Detect which cell encompasses the target text, then output its (X, Y) center coordinate. 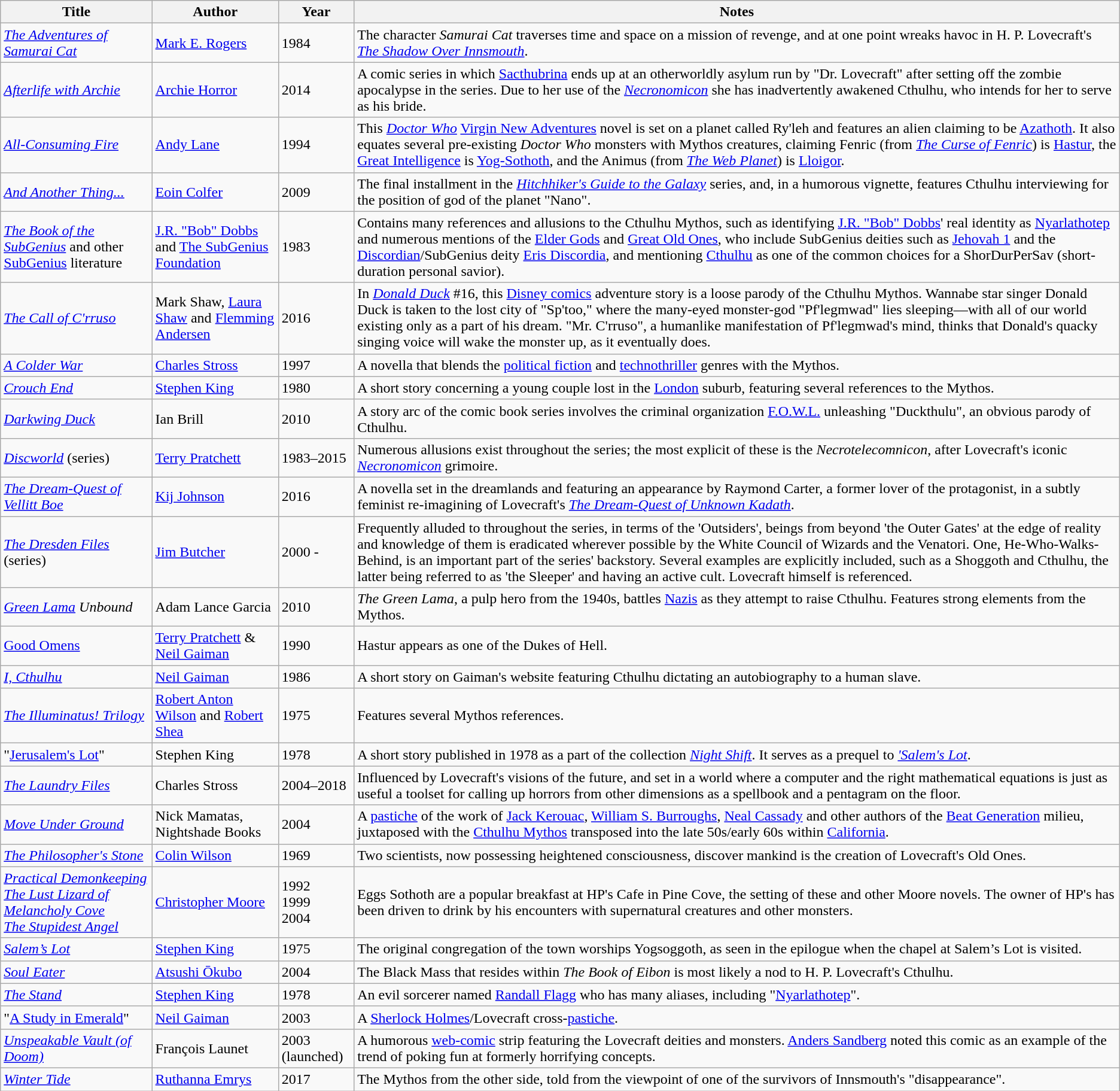
Practical DemonkeepingThe Lust Lizard of Melancholy CoveThe Stupidest Angel (77, 902)
Soul Eater (77, 972)
The original congregation of the town worships Yogsoggoth, as seen in the epilogue when the chapel at Salem’s Lot is visited. (737, 949)
Atsushi Ōkubo (215, 972)
The Dresden Files (series) (77, 552)
Mark Shaw, Laura Shaw and Flemming Andersen (215, 318)
A story arc of the comic book series involves the criminal organization F.O.W.L. unleashing "Duckthulu", an obvious parody of Cthulhu. (737, 419)
Mark E. Rogers (215, 43)
Two scientists, now possessing heightened consciousness, discover mankind is the creation of Lovecraft's Old Ones. (737, 855)
Christopher Moore (215, 902)
Colin Wilson (215, 855)
1984 (316, 43)
Move Under Ground (77, 825)
The Stand (77, 995)
1983–2015 (316, 457)
199219992004 (316, 902)
Crouch End (77, 388)
A short story on Gaiman's website featuring Cthulhu dictating an autobiography to a human slave. (737, 677)
The Adventures of Samurai Cat (77, 43)
Ian Brill (215, 419)
And Another Thing... (77, 192)
Terry Pratchett (215, 457)
I, Cthulhu (77, 677)
Nick Mamatas, Nightshade Books (215, 825)
The Black Mass that resides within The Book of Eibon is most likely a nod to H. P. Lovecraft's Cthulhu. (737, 972)
A short story concerning a young couple lost in the London suburb, featuring several references to the Mythos. (737, 388)
Eoin Colfer (215, 192)
The Call of C'rruso (77, 318)
Andy Lane (215, 145)
Year (316, 12)
An evil sorcerer named Randall Flagg who has many aliases, including "Nyarlathotep". (737, 995)
2003 (316, 1017)
Green Lama Unbound (77, 607)
Salem’s Lot (77, 949)
The Dream-Quest of Vellitt Boe (77, 497)
Title (77, 12)
The Philosopher's Stone (77, 855)
2000 - (316, 552)
"Jerusalem's Lot" (77, 755)
1997 (316, 365)
Good Omens (77, 646)
"A Study in Emerald" (77, 1017)
Robert Anton Wilson and Robert Shea (215, 716)
2004–2018 (316, 785)
Author (215, 12)
François Launet (215, 1049)
1990 (316, 646)
The Book of the SubGenius and other SubGenius literature (77, 247)
The Laundry Files (77, 785)
2009 (316, 192)
1994 (316, 145)
1980 (316, 388)
Numerous allusions exist throughout the series; the most explicit of these is the Necrotelecomnicon, after Lovecraft's iconic Necronomicon grimoire. (737, 457)
Ruthanna Emrys (215, 1079)
1969 (316, 855)
The Mythos from the other side, told from the viewpoint of one of the survivors of Innsmouth's "disappearance". (737, 1079)
J.R. "Bob" Dobbs and The SubGenius Foundation (215, 247)
The Illuminatus! Trilogy (77, 716)
All-Consuming Fire (77, 145)
Winter Tide (77, 1079)
Archie Horror (215, 90)
A Colder War (77, 365)
1983 (316, 247)
A Sherlock Holmes/Lovecraft cross-pastiche. (737, 1017)
1986 (316, 677)
A novella that blends the political fiction and technothriller genres with the Mythos. (737, 365)
2014 (316, 90)
Afterlife with Archie (77, 90)
Jim Butcher (215, 552)
Adam Lance Garcia (215, 607)
Kij Johnson (215, 497)
Hastur appears as one of the Dukes of Hell. (737, 646)
Unspeakable Vault (of Doom) (77, 1049)
Terry Pratchett & Neil Gaiman (215, 646)
Notes (737, 12)
Darkwing Duck (77, 419)
A short story published in 1978 as a part of the collection Night Shift. It serves as a prequel to 'Salem's Lot. (737, 755)
Discworld (series) (77, 457)
2003 (launched) (316, 1049)
2017 (316, 1079)
The Green Lama, a pulp hero from the 1940s, battles Nazis as they attempt to raise Cthulhu. Features strong elements from the Mythos. (737, 607)
Features several Mythos references. (737, 716)
